Locate the cell with the specified text and output its (X, Y) center coordinate. 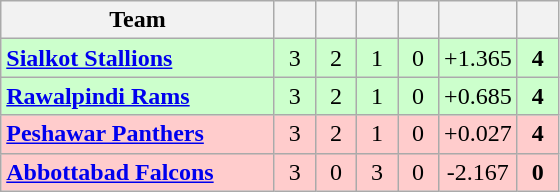
Peshawar Panthers (138, 134)
Sialkot Stallions (138, 58)
+0.027 (478, 134)
Rawalpindi Rams (138, 96)
+0.685 (478, 96)
-2.167 (478, 172)
Abbottabad Falcons (138, 172)
Team (138, 20)
+1.365 (478, 58)
